Detect which cell encompasses the target text, then output its [x, y] center coordinate. 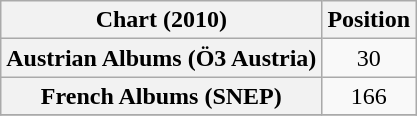
Austrian Albums (Ö3 Austria) [162, 58]
French Albums (SNEP) [162, 96]
Position [369, 20]
30 [369, 58]
166 [369, 96]
Chart (2010) [162, 20]
